Identify which cell holds the provided text, then report its [X, Y] central coordinate. 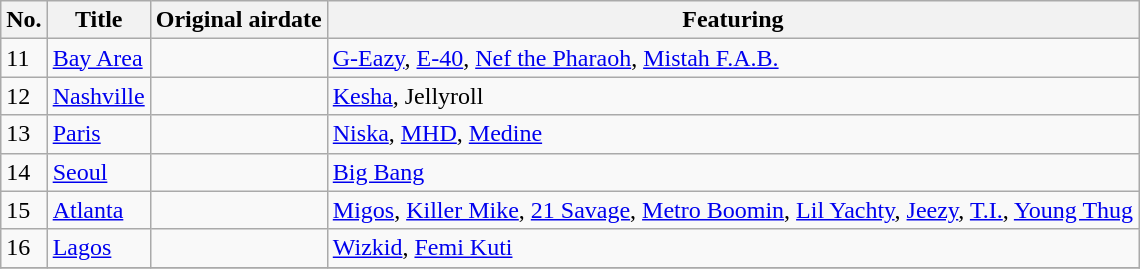
16 [24, 248]
Lagos [98, 248]
Wizkid, Femi Kuti [732, 248]
Bay Area [98, 58]
Migos, Killer Mike, 21 Savage, Metro Boomin, Lil Yachty, Jeezy, T.I., Young Thug [732, 210]
Nashville [98, 96]
11 [24, 58]
Atlanta [98, 210]
Original airdate [238, 20]
Featuring [732, 20]
14 [24, 172]
G-Eazy, E-40, Nef the Pharaoh, Mistah F.A.B. [732, 58]
Seoul [98, 172]
15 [24, 210]
No. [24, 20]
Paris [98, 134]
13 [24, 134]
Kesha, Jellyroll [732, 96]
Big Bang [732, 172]
Niska, MHD, Medine [732, 134]
Title [98, 20]
12 [24, 96]
